Return (X, Y) of the center of cell containing provided text 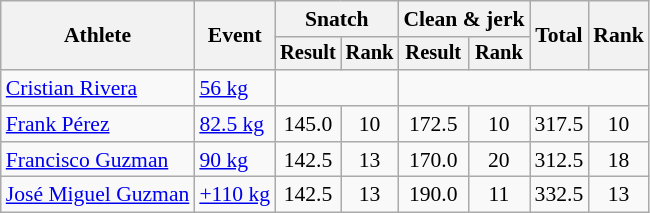
90 kg (234, 160)
82.5 kg (234, 124)
172.5 (433, 124)
+110 kg (234, 195)
20 (498, 160)
Clean & jerk (464, 19)
José Miguel Guzman (98, 195)
Francisco Guzman (98, 160)
190.0 (433, 195)
11 (498, 195)
317.5 (560, 124)
170.0 (433, 160)
Frank Pérez (98, 124)
Cristian Rivera (98, 88)
332.5 (560, 195)
Snatch (336, 19)
Total (560, 36)
18 (618, 160)
Event (234, 36)
312.5 (560, 160)
56 kg (234, 88)
Athlete (98, 36)
145.0 (308, 124)
